Pinpoint the cell where the given text exists, returning its [x, y] midpoint coordinate. 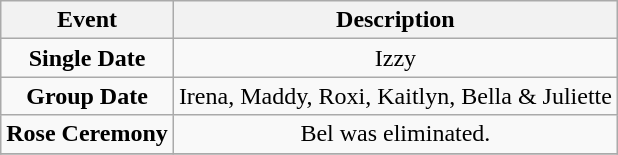
Group Date [88, 96]
Event [88, 20]
Rose Ceremony [88, 134]
Irena, Maddy, Roxi, Kaitlyn, Bella & Juliette [395, 96]
Single Date [88, 58]
Description [395, 20]
Bel was eliminated. [395, 134]
Izzy [395, 58]
